Provide the (X, Y) coordinate of the cell's center where the given text is located.  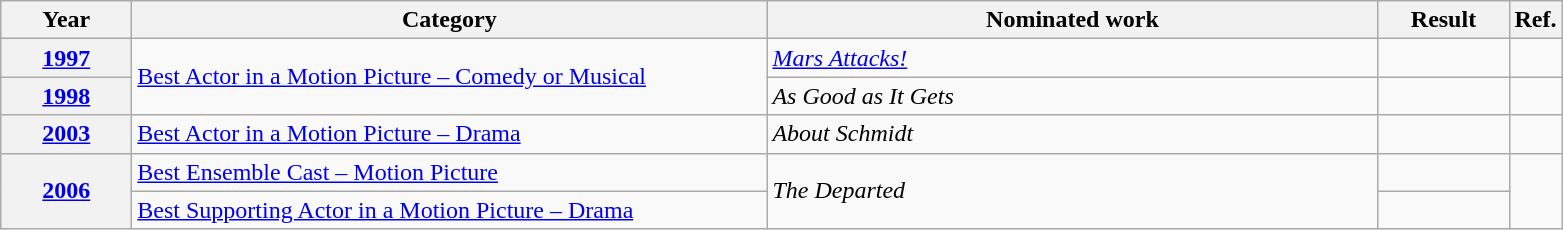
Ref. (1536, 20)
The Departed (1072, 191)
Category (450, 20)
1997 (66, 58)
1998 (66, 96)
As Good as It Gets (1072, 96)
Best Actor in a Motion Picture – Comedy or Musical (450, 77)
About Schmidt (1072, 134)
Nominated work (1072, 20)
Best Actor in a Motion Picture – Drama (450, 134)
Best Ensemble Cast – Motion Picture (450, 172)
Best Supporting Actor in a Motion Picture – Drama (450, 210)
2003 (66, 134)
Result (1444, 20)
2006 (66, 191)
Year (66, 20)
Mars Attacks! (1072, 58)
